Scan for the cell matching the given text and deliver its (X, Y) coordinate at center. 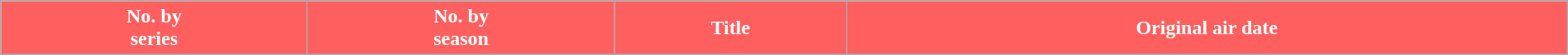
No. byseason (461, 28)
Original air date (1207, 28)
No. byseries (154, 28)
Title (730, 28)
